Provide the [X, Y] coordinate of the cell's center where the given text is located.  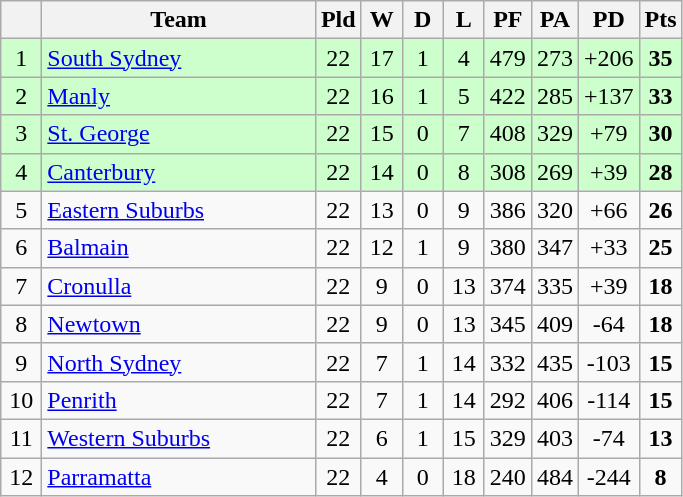
35 [660, 58]
11 [22, 438]
PD [608, 20]
240 [508, 477]
PA [554, 20]
422 [508, 96]
25 [660, 248]
269 [554, 172]
-103 [608, 362]
10 [22, 400]
-74 [608, 438]
2 [22, 96]
409 [554, 324]
+33 [608, 248]
380 [508, 248]
Penrith [179, 400]
-114 [608, 400]
Team [179, 20]
+66 [608, 210]
320 [554, 210]
335 [554, 286]
374 [508, 286]
347 [554, 248]
Cronulla [179, 286]
Canterbury [179, 172]
-64 [608, 324]
484 [554, 477]
308 [508, 172]
Parramatta [179, 477]
386 [508, 210]
Manly [179, 96]
479 [508, 58]
Newtown [179, 324]
435 [554, 362]
W [382, 20]
345 [508, 324]
406 [554, 400]
30 [660, 134]
Western Suburbs [179, 438]
28 [660, 172]
Eastern Suburbs [179, 210]
3 [22, 134]
+137 [608, 96]
PF [508, 20]
-244 [608, 477]
St. George [179, 134]
L [464, 20]
Pld [338, 20]
North Sydney [179, 362]
Pts [660, 20]
16 [382, 96]
+79 [608, 134]
285 [554, 96]
D [422, 20]
South Sydney [179, 58]
292 [508, 400]
17 [382, 58]
332 [508, 362]
408 [508, 134]
273 [554, 58]
403 [554, 438]
26 [660, 210]
+206 [608, 58]
Balmain [179, 248]
33 [660, 96]
